Return the [x, y] coordinate for the center point of the cell that contains the specified text.  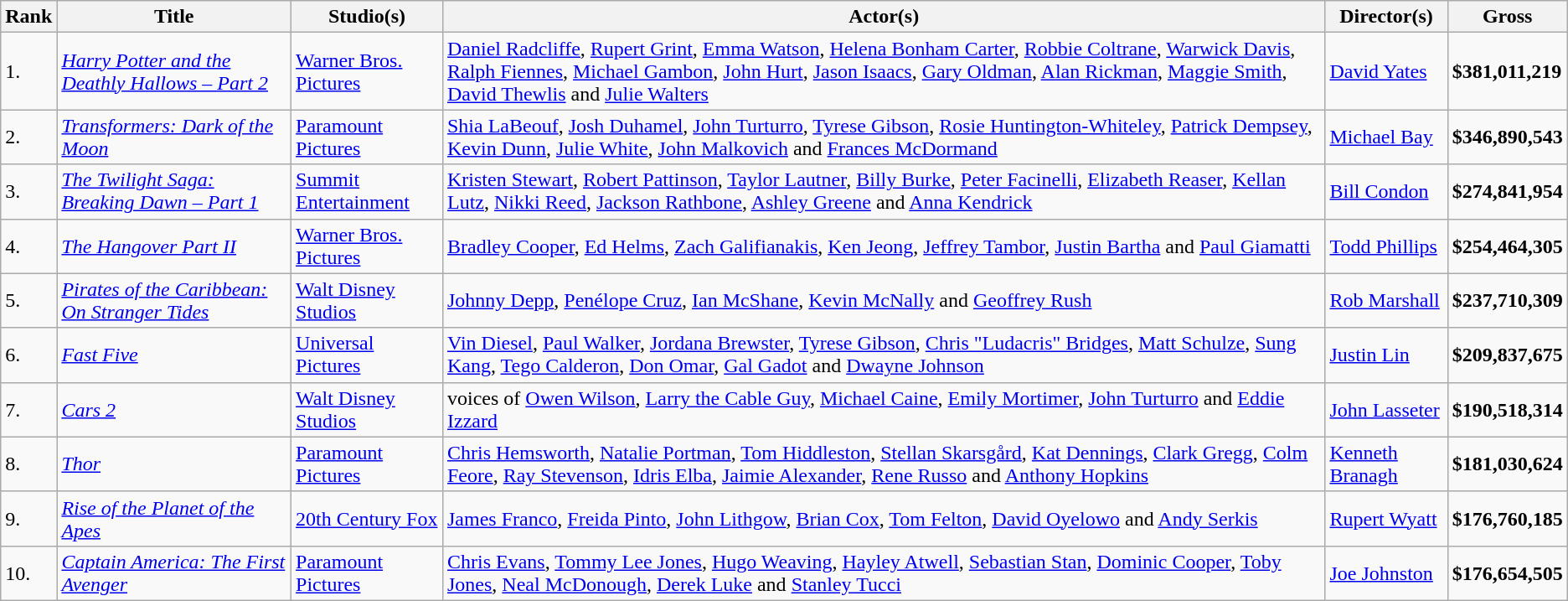
$381,011,219 [1508, 71]
David Yates [1386, 71]
Universal Pictures [367, 355]
1. [28, 71]
Chris Evans, Tommy Lee Jones, Hugo Weaving, Hayley Atwell, Sebastian Stan, Dominic Cooper, Toby Jones, Neal McDonough, Derek Luke and Stanley Tucci [883, 573]
$254,464,305 [1508, 246]
Todd Phillips [1386, 246]
Justin Lin [1386, 355]
$176,760,185 [1508, 518]
$181,030,624 [1508, 464]
Joe Johnston [1386, 573]
Rise of the Planet of the Apes [174, 518]
8. [28, 464]
Johnny Depp, Penélope Cruz, Ian McShane, Kevin McNally and Geoffrey Rush [883, 300]
$346,890,543 [1508, 137]
Transformers: Dark of the Moon [174, 137]
$176,654,505 [1508, 573]
Rob Marshall [1386, 300]
Pirates of the Caribbean: On Stranger Tides [174, 300]
Studio(s) [367, 17]
3. [28, 191]
2. [28, 137]
Thor [174, 464]
Rank [28, 17]
5. [28, 300]
Harry Potter and the Deathly Hallows – Part 2 [174, 71]
Title [174, 17]
Summit Entertainment [367, 191]
The Twilight Saga: Breaking Dawn – Part 1 [174, 191]
9. [28, 518]
The Hangover Part II [174, 246]
Director(s) [1386, 17]
Gross [1508, 17]
Cars 2 [174, 409]
10. [28, 573]
6. [28, 355]
Fast Five [174, 355]
Michael Bay [1386, 137]
James Franco, Freida Pinto, John Lithgow, Brian Cox, Tom Felton, David Oyelowo and Andy Serkis [883, 518]
Kenneth Branagh [1386, 464]
Bill Condon [1386, 191]
John Lasseter [1386, 409]
$274,841,954 [1508, 191]
Actor(s) [883, 17]
voices of Owen Wilson, Larry the Cable Guy, Michael Caine, Emily Mortimer, John Turturro and Eddie Izzard [883, 409]
Bradley Cooper, Ed Helms, Zach Galifianakis, Ken Jeong, Jeffrey Tambor, Justin Bartha and Paul Giamatti [883, 246]
Captain America: The First Avenger [174, 573]
20th Century Fox [367, 518]
7. [28, 409]
Rupert Wyatt [1386, 518]
$209,837,675 [1508, 355]
$237,710,309 [1508, 300]
4. [28, 246]
$190,518,314 [1508, 409]
